Capture the cell that displays the provided text and extract its [X, Y] central coordinate. 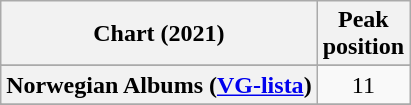
Norwegian Albums (VG-lista) [159, 85]
Chart (2021) [159, 34]
Peakposition [363, 34]
11 [363, 85]
